From the cell containing the given text, extract its center point as [X, Y] coordinate. 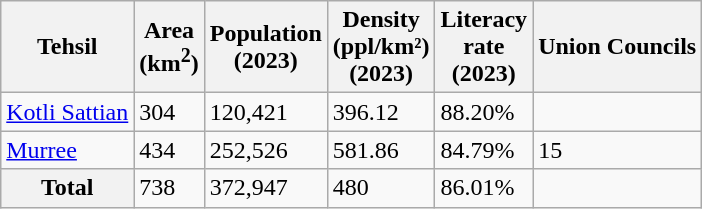
88.20% [484, 112]
434 [169, 150]
738 [169, 188]
Tehsil [68, 47]
372,947 [266, 188]
304 [169, 112]
Density(ppl/km²)(2023) [381, 47]
Population(2023) [266, 47]
252,526 [266, 150]
Area(km2) [169, 47]
84.79% [484, 150]
Kotli Sattian [68, 112]
Murree [68, 150]
15 [618, 150]
86.01% [484, 188]
Literacyrate(2023) [484, 47]
396.12 [381, 112]
480 [381, 188]
Total [68, 188]
120,421 [266, 112]
Union Councils [618, 47]
581.86 [381, 150]
